Identify which cell holds the provided text, then report its (x, y) central coordinate. 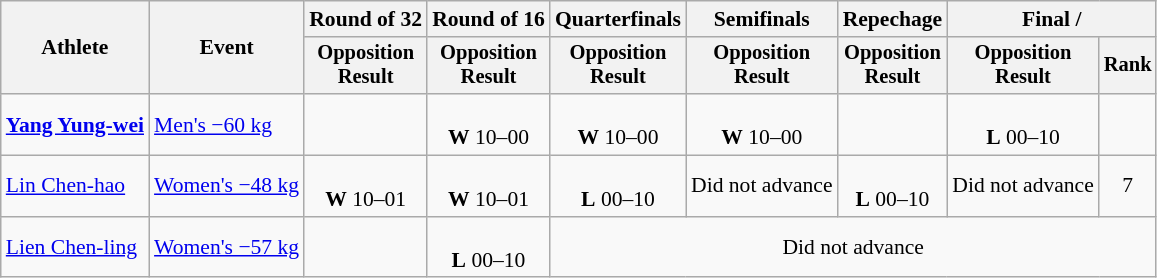
Event (226, 48)
7 (1128, 186)
Round of 32 (366, 19)
Women's −57 kg (226, 248)
Yang Yung-wei (75, 124)
Round of 16 (488, 19)
Final / (1052, 19)
Semifinals (762, 19)
Lien Chen-ling (75, 248)
Women's −48 kg (226, 186)
Lin Chen-hao (75, 186)
Quarterfinals (618, 19)
Men's −60 kg (226, 124)
Repechage (893, 19)
Rank (1128, 66)
Athlete (75, 48)
